Return the [X, Y] coordinate for the center point of the cell that contains the specified text.  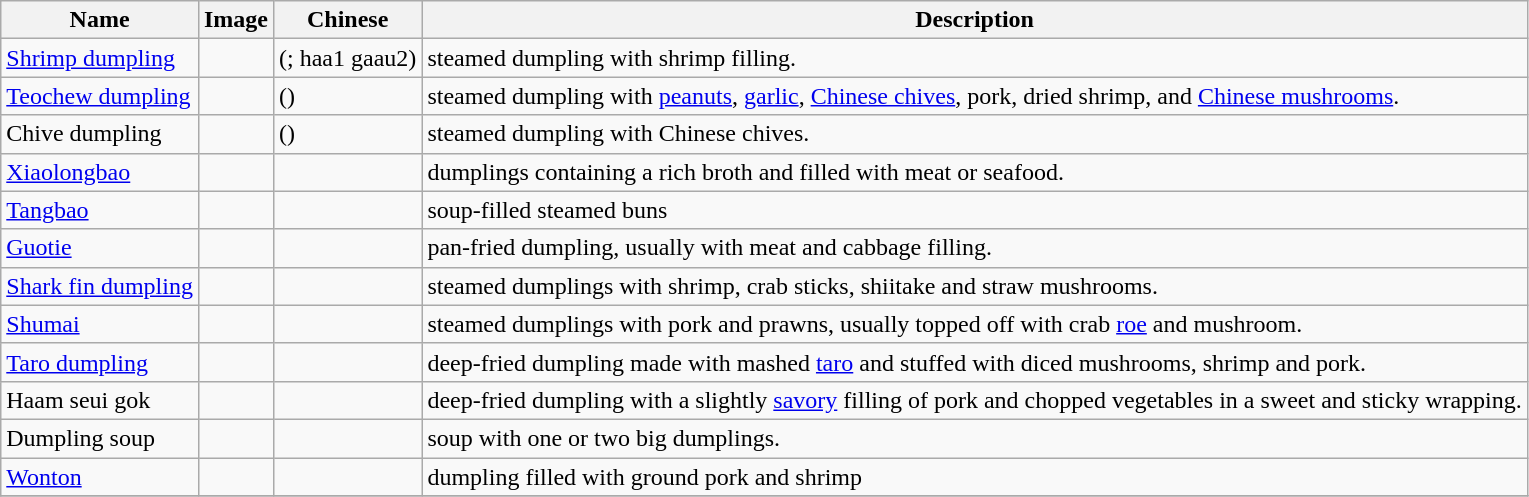
Dumpling soup [100, 438]
Chinese [348, 20]
steamed dumplings with shrimp, crab sticks, shiitake and straw mushrooms. [974, 286]
Wonton [100, 477]
dumplings containing a rich broth and filled with meat or seafood. [974, 172]
Taro dumpling [100, 362]
Xiaolongbao [100, 172]
soup with one or two big dumplings. [974, 438]
dumpling filled with ground pork and shrimp [974, 477]
deep-fried dumpling made with mashed taro and stuffed with diced mushrooms, shrimp and pork. [974, 362]
steamed dumplings with pork and prawns, usually topped off with crab roe and mushroom. [974, 324]
Description [974, 20]
steamed dumpling with peanuts, garlic, Chinese chives, pork, dried shrimp, and Chinese mushrooms. [974, 96]
steamed dumpling with Chinese chives. [974, 134]
Shark fin dumpling [100, 286]
Image [236, 20]
Shrimp dumpling [100, 58]
pan-fried dumpling, usually with meat and cabbage filling. [974, 248]
deep-fried dumpling with a slightly savory filling of pork and chopped vegetables in a sweet and sticky wrapping. [974, 400]
Tangbao [100, 210]
Teochew dumpling [100, 96]
Name [100, 20]
Chive dumpling [100, 134]
Shumai [100, 324]
Guotie [100, 248]
Haam seui gok [100, 400]
steamed dumpling with shrimp filling. [974, 58]
(; haa1 gaau2) [348, 58]
soup-filled steamed buns [974, 210]
